Find where the given text appears and provide that cell's center as (x, y) coordinate. 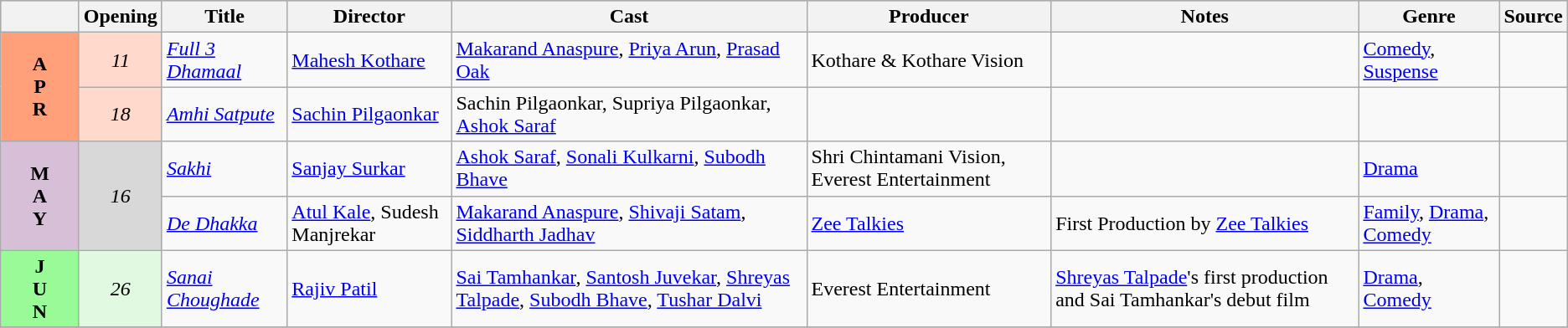
Comedy, Suspense (1429, 60)
Makarand Anaspure, Priya Arun, Prasad Oak (629, 60)
MAY (40, 196)
First Production by Zee Talkies (1204, 223)
Sanjay Surkar (369, 169)
Sai Tamhankar, Santosh Juvekar, Shreyas Talpade, Subodh Bhave, Tushar Dalvi (629, 289)
18 (121, 114)
Kothare & Kothare Vision (929, 60)
Shreyas Talpade's first production and Sai Tamhankar's debut film (1204, 289)
Rajiv Patil (369, 289)
16 (121, 196)
Notes (1204, 17)
Drama, Comedy (1429, 289)
APR (40, 87)
Sachin Pilgaonkar, Supriya Pilgaonkar, Ashok Saraf (629, 114)
Everest Entertainment (929, 289)
De Dhakka (224, 223)
Family, Drama, Comedy (1429, 223)
Director (369, 17)
Title (224, 17)
Source (1533, 17)
Amhi Satpute (224, 114)
Sakhi (224, 169)
11 (121, 60)
Cast (629, 17)
Ashok Saraf, Sonali Kulkarni, Subodh Bhave (629, 169)
Drama (1429, 169)
Producer (929, 17)
JUN (40, 289)
Sachin Pilgaonkar (369, 114)
Sanai Choughade (224, 289)
Genre (1429, 17)
Shri Chintamani Vision, Everest Entertainment (929, 169)
Makarand Anaspure, Shivaji Satam, Siddharth Jadhav (629, 223)
Opening (121, 17)
Full 3 Dhamaal (224, 60)
Mahesh Kothare (369, 60)
Zee Talkies (929, 223)
Atul Kale, Sudesh Manjrekar (369, 223)
26 (121, 289)
